Detect which cell encompasses the target text, then output its [X, Y] center coordinate. 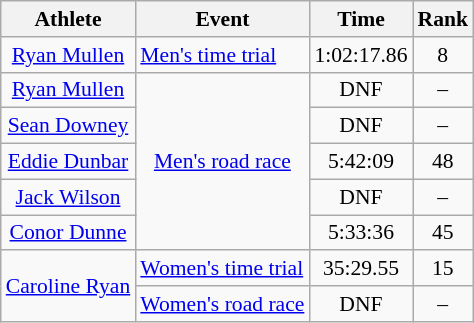
15 [442, 269]
48 [442, 162]
5:42:09 [360, 162]
Men's time trial [222, 55]
45 [442, 233]
Caroline Ryan [68, 286]
Conor Dunne [68, 233]
Women's time trial [222, 269]
Event [222, 19]
8 [442, 55]
1:02:17.86 [360, 55]
Athlete [68, 19]
Sean Downey [68, 126]
35:29.55 [360, 269]
Rank [442, 19]
Eddie Dunbar [68, 162]
Men's road race [222, 161]
Time [360, 19]
5:33:36 [360, 233]
Jack Wilson [68, 197]
Women's road race [222, 304]
